Extract the (x, y) coordinate from the center of the cell holding the provided text.  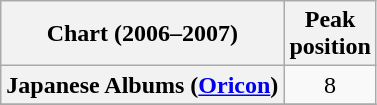
Peakposition (330, 34)
Japanese Albums (Oricon) (142, 85)
8 (330, 85)
Chart (2006–2007) (142, 34)
